Find where the given text appears and provide that cell's center as (x, y) coordinate. 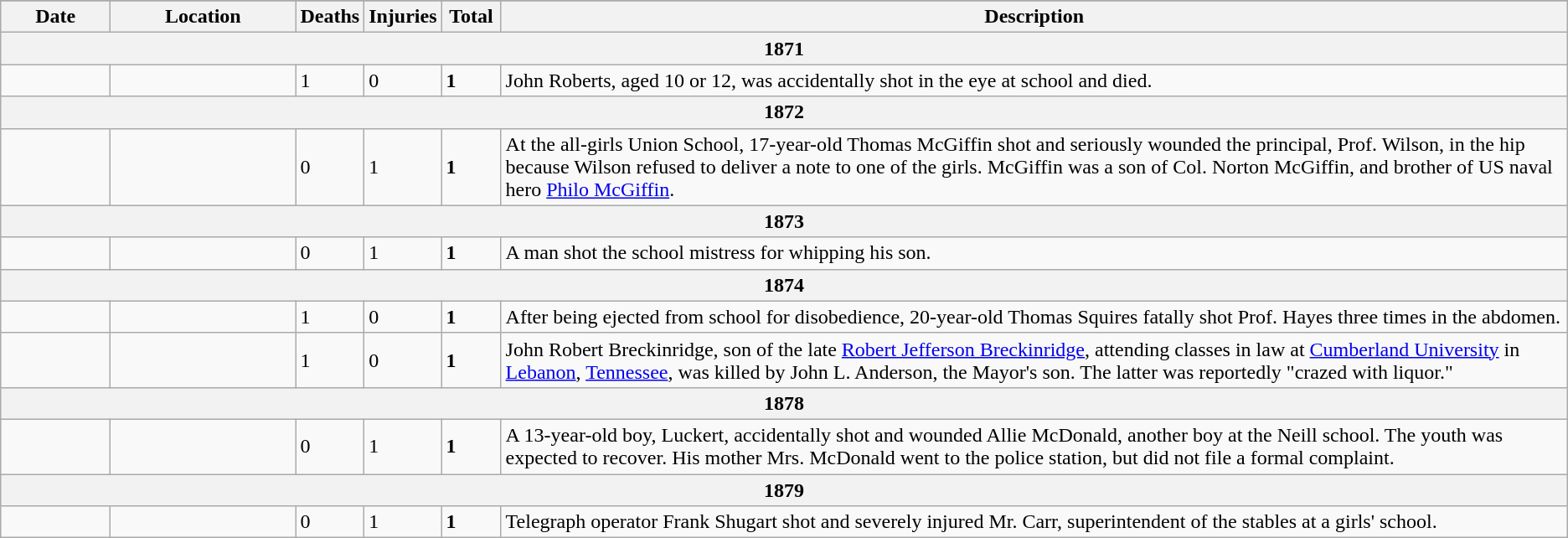
Location (203, 17)
1879 (784, 490)
Date (55, 17)
1872 (784, 112)
1871 (784, 49)
Injuries (403, 17)
A man shot the school mistress for whipping his son. (1034, 253)
Total (471, 17)
John Roberts, aged 10 or 12, was accidentally shot in the eye at school and died. (1034, 80)
Description (1034, 17)
1878 (784, 403)
Telegraph operator Frank Shugart shot and severely injured Mr. Carr, superintendent of the stables at a girls' school. (1034, 522)
Deaths (330, 17)
1873 (784, 221)
After being ejected from school for disobedience, 20-year-old Thomas Squires fatally shot Prof. Hayes three times in the abdomen. (1034, 317)
1874 (784, 285)
